For the text-containing cell, return its midpoint in (x, y) coordinate format. 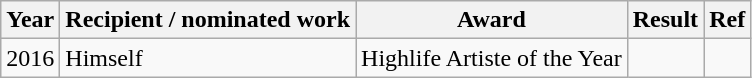
Result (665, 20)
Award (492, 20)
Ref (728, 20)
2016 (30, 58)
Himself (208, 58)
Highlife Artiste of the Year (492, 58)
Recipient / nominated work (208, 20)
Year (30, 20)
